Determine the (x, y) coordinate at the center of the cell enclosing the given text.  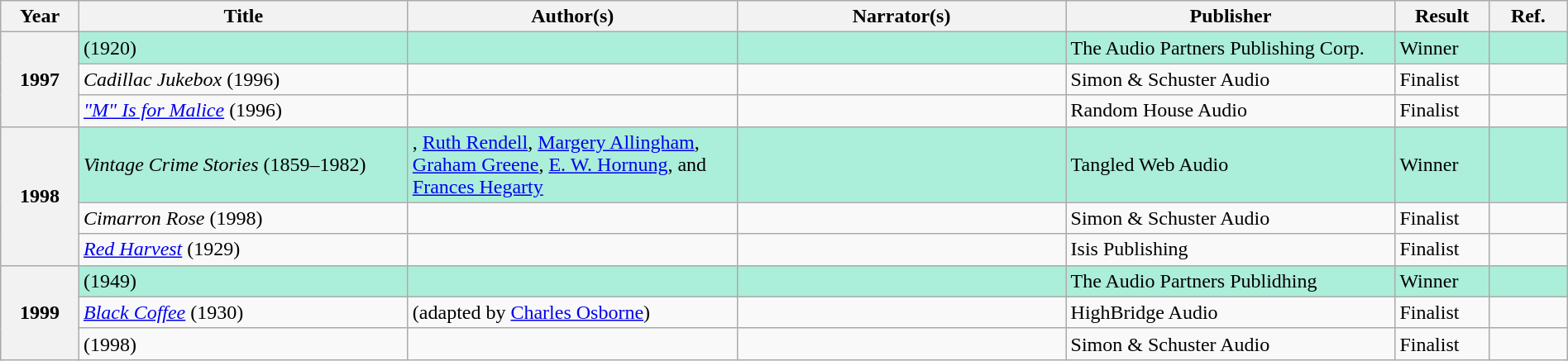
HighBridge Audio (1231, 312)
1998 (40, 196)
Red Harvest (1929) (243, 249)
Cimarron Rose (1998) (243, 218)
Narrator(s) (901, 17)
Author(s) (572, 17)
Cadillac Jukebox (1996) (243, 79)
Result (1442, 17)
(1949) (243, 281)
Title (243, 17)
Tangled Web Audio (1231, 164)
1997 (40, 79)
Random House Audio (1231, 111)
Vintage Crime Stories (1859–1982) (243, 164)
Ref. (1528, 17)
The Audio Partners Publidhing (1231, 281)
Black Coffee (1930) (243, 312)
, Ruth Rendell, Margery Allingham, Graham Greene, E. W. Hornung, and Frances Hegarty (572, 164)
(1998) (243, 344)
(adapted by Charles Osborne) (572, 312)
The Audio Partners Publishing Corp. (1231, 48)
1999 (40, 312)
Publisher (1231, 17)
(1920) (243, 48)
Isis Publishing (1231, 249)
"M" Is for Malice (1996) (243, 111)
Year (40, 17)
